Detect which cell encompasses the target text, then output its (X, Y) center coordinate. 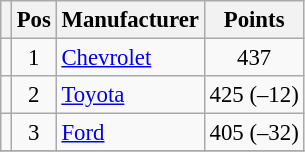
Points (254, 20)
405 (–32) (254, 133)
Toyota (130, 95)
425 (–12) (254, 95)
Manufacturer (130, 20)
1 (34, 58)
3 (34, 133)
Pos (34, 20)
Chevrolet (130, 58)
Ford (130, 133)
2 (34, 95)
437 (254, 58)
